Identify which cell holds the provided text, then report its [x, y] central coordinate. 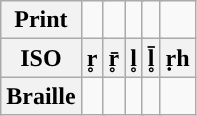
r̥ [92, 58]
l̥ [134, 58]
ṛh [178, 58]
l̥̄ [151, 58]
r̥̄ [114, 58]
ISO [41, 58]
Print [41, 20]
Braille [41, 96]
